Locate the cell with the specified text and output its (x, y) center coordinate. 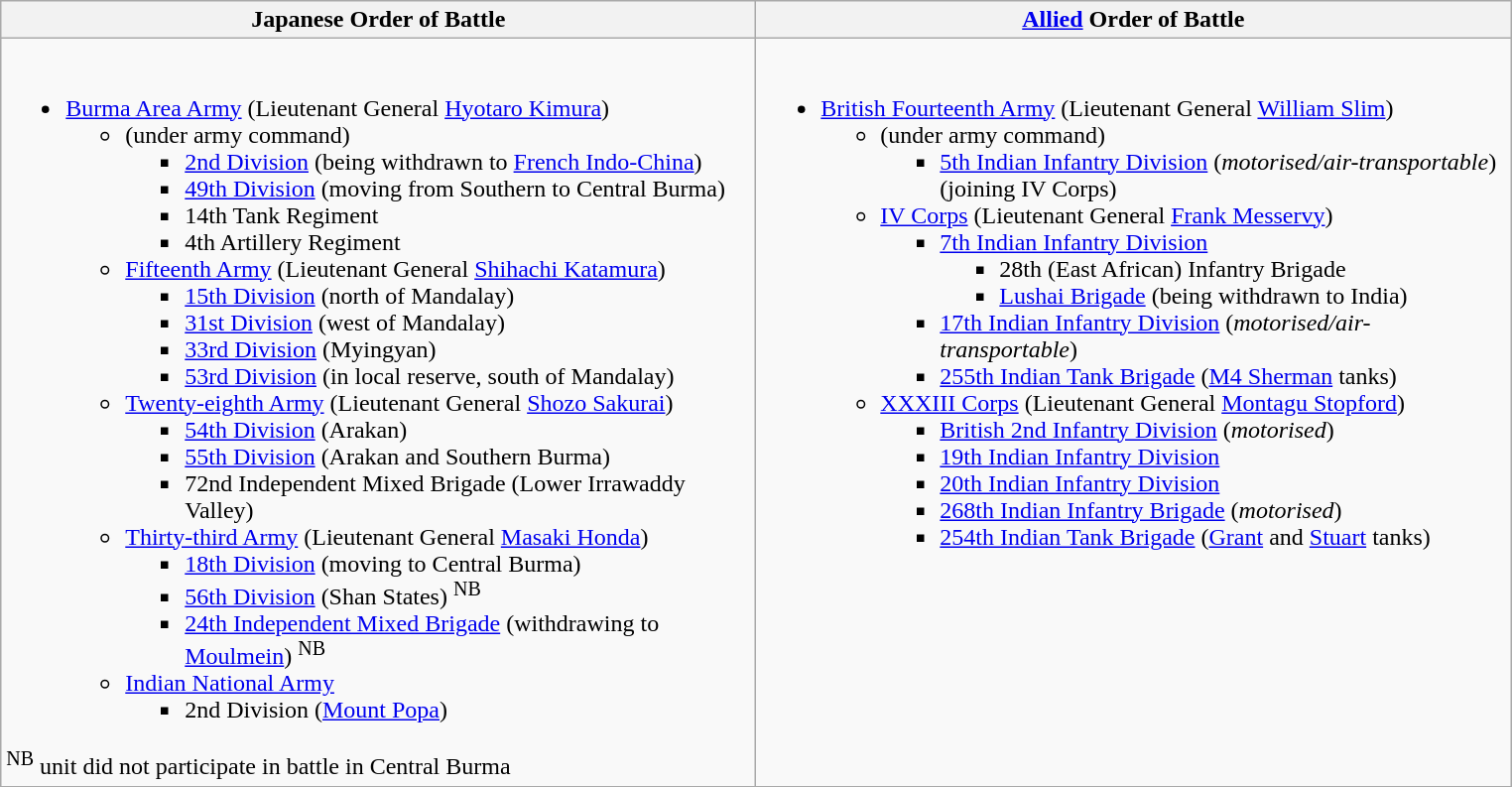
Japanese Order of Battle (379, 20)
Allied Order of Battle (1133, 20)
